Search for the cell housing the specified text and yield its (x, y) center coordinate. 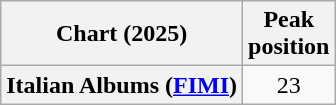
Italian Albums (FIMI) (122, 85)
23 (289, 85)
Chart (2025) (122, 34)
Peakposition (289, 34)
